Detect which cell encompasses the target text, then output its [X, Y] center coordinate. 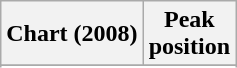
Chart (2008) [72, 34]
Peakposition [189, 34]
